Determine the (X, Y) coordinate at the center of the cell enclosing the given text.  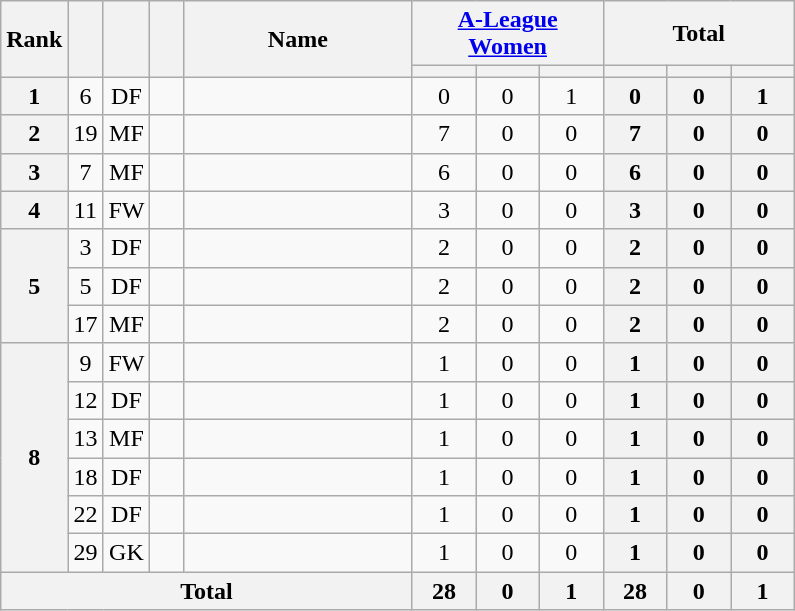
A-League Women (508, 34)
GK (126, 553)
22 (86, 515)
4 (34, 210)
13 (86, 438)
18 (86, 477)
8 (34, 457)
9 (86, 362)
Name (298, 39)
17 (86, 324)
11 (86, 210)
12 (86, 400)
29 (86, 553)
19 (86, 134)
Rank (34, 39)
